Find where the given text appears and provide that cell's center as [x, y] coordinate. 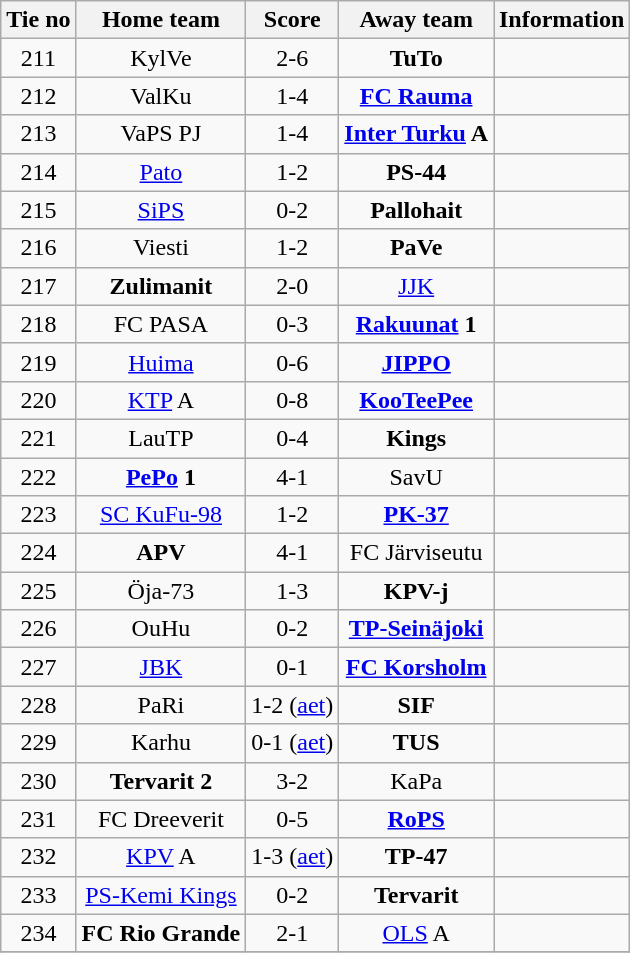
Tervarit 2 [161, 781]
FC Rio Grande [161, 933]
Viesti [161, 248]
FC Rauma [416, 96]
KPV-j [416, 591]
FC Korsholm [416, 667]
ValKu [161, 96]
KylVe [161, 58]
Pallohait [416, 210]
215 [38, 210]
SiPS [161, 210]
SC KuFu-98 [161, 515]
216 [38, 248]
Zulimanit [161, 286]
219 [38, 362]
RoPS [416, 819]
234 [38, 933]
212 [38, 96]
LauTP [161, 438]
VaPS PJ [161, 134]
226 [38, 629]
SavU [416, 477]
PaVe [416, 248]
Information [562, 20]
228 [38, 705]
PS-Kemi Kings [161, 895]
KaPa [416, 781]
222 [38, 477]
APV [161, 553]
Rakuunat 1 [416, 324]
PS-44 [416, 172]
223 [38, 515]
217 [38, 286]
211 [38, 58]
FC Järviseutu [416, 553]
0-5 [292, 819]
231 [38, 819]
JJK [416, 286]
KooTeePee [416, 400]
1-2 (aet) [292, 705]
Inter Turku A [416, 134]
232 [38, 857]
2-0 [292, 286]
224 [38, 553]
233 [38, 895]
Huima [161, 362]
0-3 [292, 324]
Tie no [38, 20]
2-6 [292, 58]
KPV A [161, 857]
FC Dreeverit [161, 819]
SIF [416, 705]
1-3 (aet) [292, 857]
218 [38, 324]
JBK [161, 667]
229 [38, 743]
225 [38, 591]
Öja-73 [161, 591]
Score [292, 20]
PK-37 [416, 515]
JIPPO [416, 362]
230 [38, 781]
KTP A [161, 400]
PaRi [161, 705]
OLS A [416, 933]
221 [38, 438]
TP-47 [416, 857]
FC PASA [161, 324]
213 [38, 134]
Tervarit [416, 895]
Kings [416, 438]
214 [38, 172]
0-6 [292, 362]
227 [38, 667]
Pato [161, 172]
220 [38, 400]
0-1 (aet) [292, 743]
2-1 [292, 933]
0-8 [292, 400]
0-4 [292, 438]
0-1 [292, 667]
Away team [416, 20]
TuTo [416, 58]
1-3 [292, 591]
TUS [416, 743]
3-2 [292, 781]
TP-Seinäjoki [416, 629]
OuHu [161, 629]
Home team [161, 20]
Karhu [161, 743]
PePo 1 [161, 477]
